Identify which cell holds the provided text, then report its (X, Y) central coordinate. 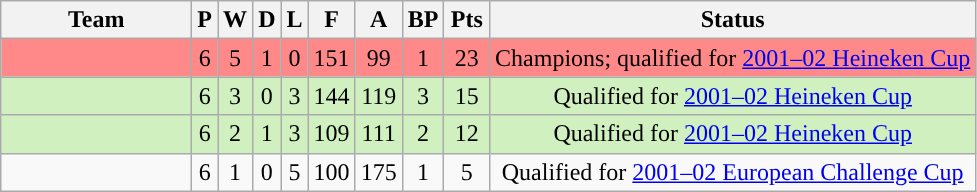
Team (96, 20)
P (205, 20)
Pts (467, 20)
119 (378, 96)
100 (332, 172)
151 (332, 58)
15 (467, 96)
12 (467, 134)
144 (332, 96)
Champions; qualified for 2001–02 Heineken Cup (733, 58)
23 (467, 58)
99 (378, 58)
Status (733, 20)
Qualified for 2001–02 European Challenge Cup (733, 172)
175 (378, 172)
111 (378, 134)
A (378, 20)
109 (332, 134)
F (332, 20)
D (267, 20)
BP (423, 20)
W (236, 20)
L (294, 20)
